Extract the (X, Y) coordinate from the center of the cell holding the provided text.  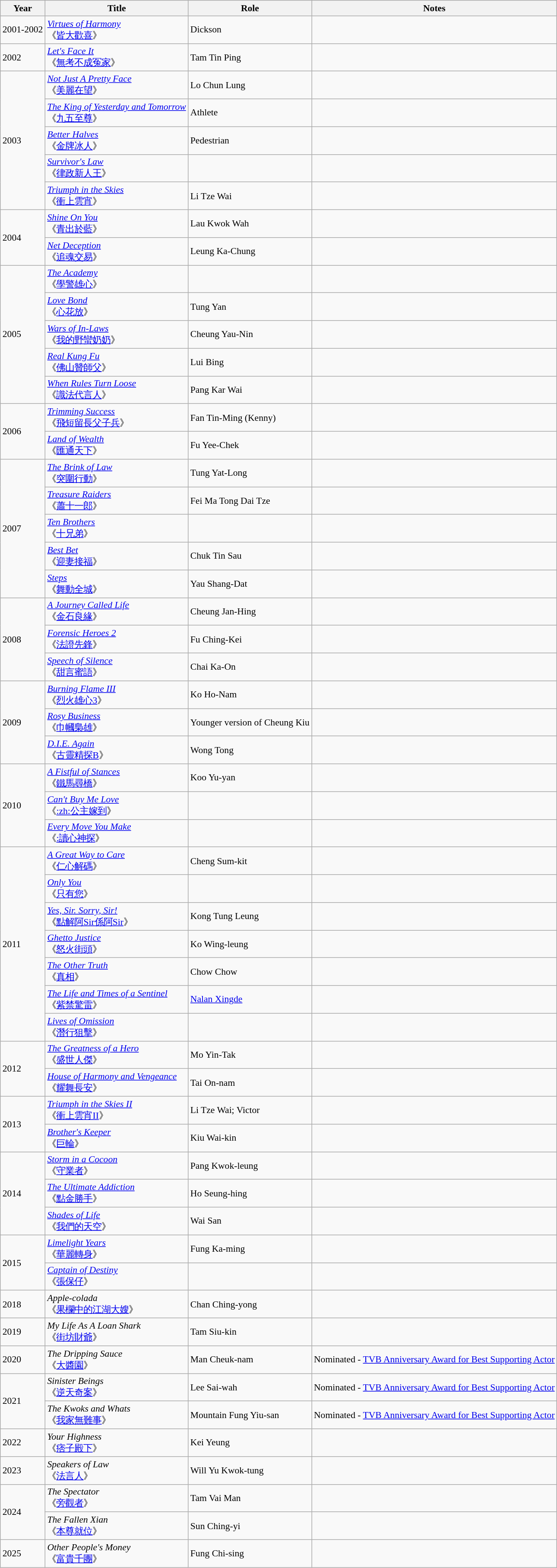
The Spectator 《旁觀者》 (117, 1498)
Kiu Wai-kin (250, 1138)
2004 (23, 238)
Nalan Xingde (250, 999)
Yes, Sir. Sorry, Sir! 《點解阿Sir係阿Sir》 (117, 916)
Real Kung Fu 《佛山贊師父》 (117, 362)
Wars of In-Laws 《我的野蠻奶奶》 (117, 334)
Only You 《只有您》 (117, 889)
2013 (23, 1124)
Fung Ka-ming (250, 1249)
2008 (23, 639)
Koo Yu-yan (250, 778)
Tam Vai Man (250, 1498)
Survivor's Law 《律政新人王》 (117, 168)
Net Deception 《追魂交易》 (117, 251)
Kei Yeung (250, 1443)
Man Cheuk-nam (250, 1360)
Rosy Business 《巾幗梟雄》 (117, 722)
2010 (23, 805)
When Rules Turn Loose 《識法代言人》 (117, 390)
Fan Tin-Ming (Kenny) (250, 418)
Cheung Jan-Hing (250, 611)
Younger version of Cheung Kiu (250, 722)
Pang Kwok-leung (250, 1166)
Lui Bing (250, 362)
Athlete (250, 113)
Notes (434, 8)
Chuk Tin Sau (250, 556)
Chow Chow (250, 972)
A Fistful of Stances 《鐵馬尋橋》 (117, 778)
2005 (23, 334)
Li Tze Wai; Victor (250, 1110)
2020 (23, 1360)
Fu Ching-Kei (250, 639)
2002 (23, 57)
Year (23, 8)
D.I.E. Again 《古靈精探B》 (117, 750)
Ghetto Justice 《怒火街頭》 (117, 944)
2023 (23, 1470)
Mountain Fung Yiu-san (250, 1415)
Forensic Heroes 2 《法證先鋒》 (117, 639)
Role (250, 8)
Yau Shang-Dat (250, 584)
Speakers of Law 《法言人》 (117, 1470)
Love Bond 《心花放》 (117, 307)
2019 (23, 1332)
The Kwoks and Whats 《我家無難事》 (117, 1415)
Lee Sai-wah (250, 1387)
Chan Ching-yong (250, 1304)
A Great Way to Care 《仁心解碼》 (117, 861)
Let's Face It 《無考不成冤家》 (117, 57)
Speech of Silence 《甜言蜜語》 (117, 667)
2024 (23, 1512)
Steps 《舞動全城》 (117, 584)
Captain of Destiny 《張保仔》 (117, 1276)
Li Tze Wai (250, 196)
2014 (23, 1193)
The Brink of Law 《突圍行動》 (117, 473)
Lau Kwok Wah (250, 224)
2001-2002 (23, 30)
Tam Tin Ping (250, 57)
Wai San (250, 1221)
Leung Ka-Chung (250, 251)
2015 (23, 1263)
Triumph in the Skies 《衝上雲宵》 (117, 196)
Pedestrian (250, 140)
Tung Yan (250, 307)
Apple-colada 《果欄中的江湖大嫂》 (117, 1304)
Chai Ka-On (250, 667)
Fei Ma Tong Dai Tze (250, 501)
2025 (23, 1554)
Title (117, 8)
Can't Buy Me Love 《:zh:公主嫁到》 (117, 805)
Kong Tung Leung (250, 916)
2011 (23, 945)
2022 (23, 1443)
Trimming Success 《飛短留長父子兵》 (117, 418)
Shades of Life 《我們的天空》 (117, 1221)
2018 (23, 1304)
2007 (23, 529)
Will Yu Kwok-tung (250, 1470)
Better Halves 《金牌冰人》 (117, 140)
My Life As A Loan Shark 《街坊財爺》 (117, 1332)
Lo Chun Lung (250, 85)
Your Highness 《痞子殿下》 (117, 1443)
2012 (23, 1069)
Fu Yee-Chek (250, 445)
Wong Tong (250, 750)
2003 (23, 141)
2006 (23, 432)
The Greatness of a Hero 《盛世人傑》 (117, 1055)
Dickson (250, 30)
Shine On You 《青出於藍》 (117, 224)
The Academy 《學警雄心》 (117, 279)
Ho Seung-hing (250, 1193)
Mo Yin-Tak (250, 1055)
A Journey Called Life 《金石良緣》 (117, 611)
Storm in a Cocoon 《守業者》 (117, 1166)
The Ultimate Addiction 《點金勝手》 (117, 1193)
Not Just A Pretty Face 《美麗在望》 (117, 85)
Cheung Yau-Nin (250, 334)
Burning Flame III 《烈火雄心3》 (117, 695)
The Fallen Xian 《本尊就位》 (117, 1526)
Sinister Beings 《逆天奇案》 (117, 1387)
Land of Wealth 《匯通天下》 (117, 445)
Fung Chi-sing (250, 1554)
Cheng Sum-kit (250, 861)
2009 (23, 722)
The Dripping Sauce 《大醬園》 (117, 1360)
Treasure Raiders 《蕭十一郎》 (117, 501)
Sun Ching-yi (250, 1526)
Triumph in the Skies II 《衝上雲宵II》 (117, 1110)
The Life and Times of a Sentinel 《紫禁驚雷》 (117, 999)
Virtues of Harmony 《皆大歡喜》 (117, 30)
Pang Kar Wai (250, 390)
The Other Truth 《真相》 (117, 972)
Tam Siu-kin (250, 1332)
Tung Yat-Long (250, 473)
2021 (23, 1401)
House of Harmony and Vengeance 《耀舞長安》 (117, 1083)
Ko Ho-Nam (250, 695)
Every Move You Make 《:讀心神探》 (117, 833)
Ten Brothers 《十兄弟》 (117, 528)
Brother's Keeper 《巨輪》 (117, 1138)
Other People's Money 《富貴千團》 (117, 1554)
The King of Yesterday and Tomorrow 《九五至尊》 (117, 113)
Tai On-nam (250, 1083)
Lives of Omission 《潛行狙擊》 (117, 1027)
Ko Wing-leung (250, 944)
Best Bet 《迎妻接福》 (117, 556)
Limelight Years 《華麗轉身》 (117, 1249)
